Provide the (x, y) coordinate of the cell's center where the given text is located.  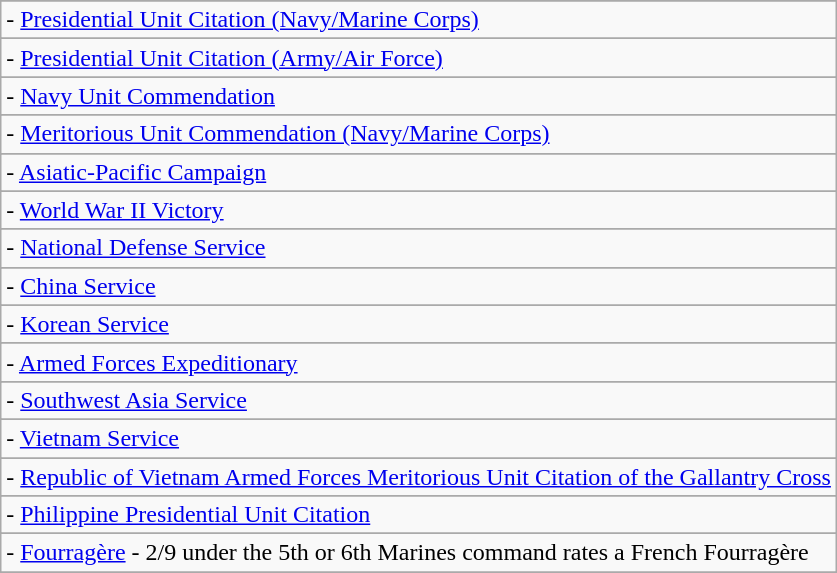
- Korean Service (419, 324)
- Philippine Presidential Unit Citation (419, 515)
- Vietnam Service (419, 438)
- Asiatic-Pacific Campaign (419, 172)
- Presidential Unit Citation (Army/Air Force) (419, 58)
- China Service (419, 286)
- National Defense Service (419, 248)
- Meritorious Unit Commendation (Navy/Marine Corps) (419, 134)
- World War II Victory (419, 210)
- Fourragère - 2/9 under the 5th or 6th Marines command rates a French Fourragère (419, 553)
- Republic of Vietnam Armed Forces Meritorious Unit Citation of the Gallantry Cross (419, 477)
- Navy Unit Commendation (419, 96)
- Presidential Unit Citation (Navy/Marine Corps) (419, 20)
- Southwest Asia Service (419, 400)
- Armed Forces Expeditionary (419, 362)
